Locate the cell with the specified text and output its [x, y] center coordinate. 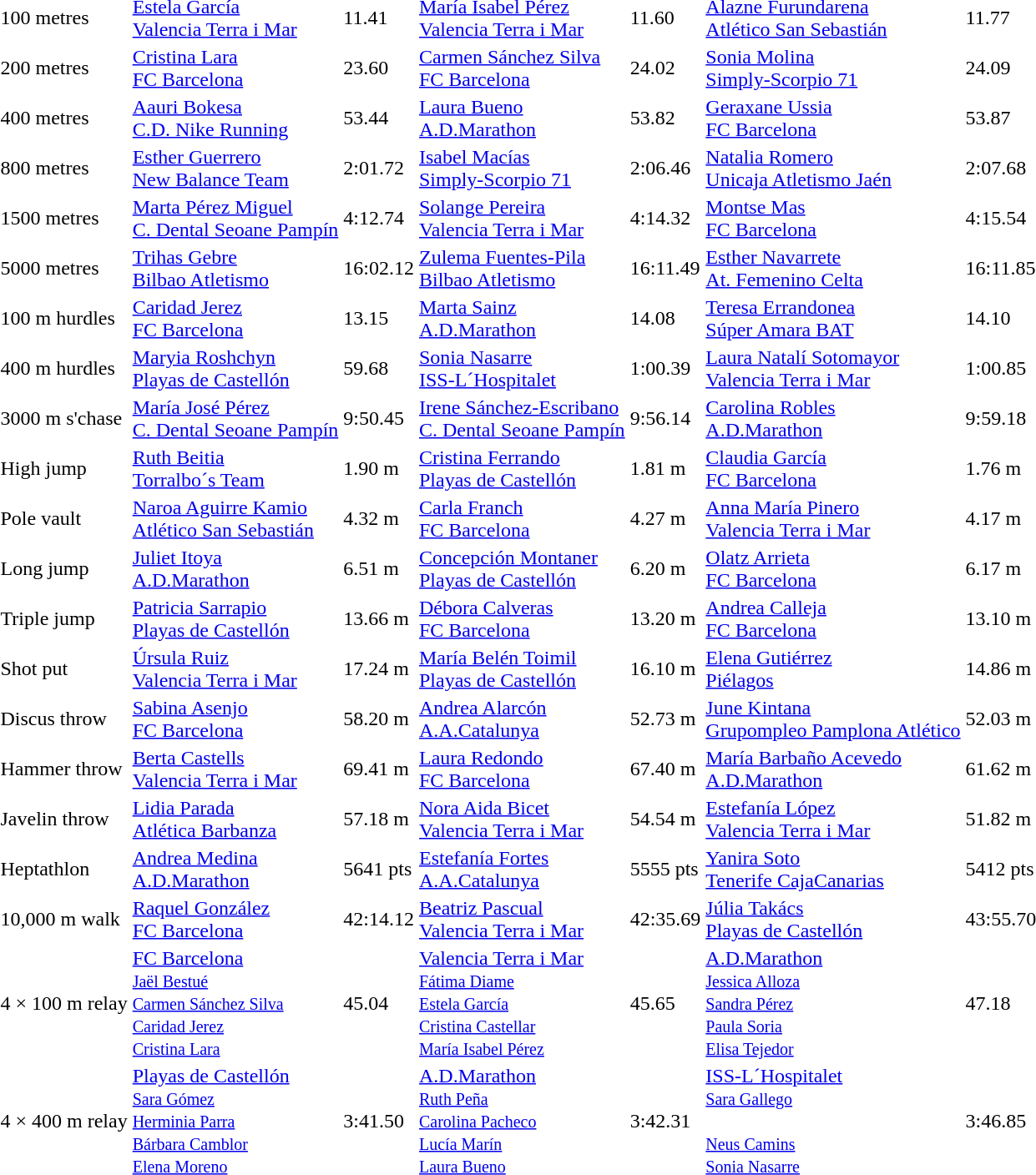
Beatriz PascualValencia Terra i Mar [522, 920]
17.24 m [379, 669]
Cristina FerrandoPlayas de Castellón [522, 469]
Yanira SotoTenerife CajaCanarias [833, 870]
4:14.32 [665, 219]
Solange PereiraValencia Terra i Mar [522, 219]
Caridad JerezFC Barcelona [235, 319]
57.18 m [379, 819]
13.66 m [379, 619]
Claudia GarcíaFC Barcelona [833, 469]
45.04 [379, 1003]
13.20 m [665, 619]
16.10 m [665, 669]
Naroa Aguirre KamioAtlético San Sebastián [235, 519]
16:02.12 [379, 269]
Natalia RomeroUnicaja Atletismo Jaén [833, 169]
Raquel GonzálezFC Barcelona [235, 920]
Estefanía LópezValencia Terra i Mar [833, 819]
1:00.39 [665, 369]
2:01.72 [379, 169]
Juliet ItoyaA.D.Marathon [235, 569]
53.44 [379, 119]
9:56.14 [665, 419]
Úrsula RuizValencia Terra i Mar [235, 669]
Marta SainzA.D.Marathon [522, 319]
2:06.46 [665, 169]
42:14.12 [379, 920]
Concepción MontanerPlayas de Castellón [522, 569]
16:11.49 [665, 269]
Olatz ArrietaFC Barcelona [833, 569]
Estefanía FortesA.A.Catalunya [522, 870]
Berta CastellsValencia Terra i Mar [235, 769]
6.51 m [379, 569]
Elena GutiérrezPiélagos [833, 669]
Lidia ParadaAtlética Barbanza [235, 819]
58.20 m [379, 719]
1.90 m [379, 469]
Teresa ErrandoneaSúper Amara BAT [833, 319]
June KintanaGrupompleo Pamplona Atlético [833, 719]
Valencia Terra i MarFátima DiameEstela GarcíaCristina CastellarMaría Isabel Pérez [522, 1003]
Aauri BokesaC.D. Nike Running [235, 119]
Andrea AlarcónA.A.Catalunya [522, 719]
Patricia SarrapioPlayas de Castellón [235, 619]
Cristina LaraFC Barcelona [235, 68]
13.15 [379, 319]
67.40 m [665, 769]
Irene Sánchez-EscribanoC. Dental Seoane Pampín [522, 419]
14.08 [665, 319]
5641 pts [379, 870]
6.20 m [665, 569]
1.81 m [665, 469]
Andrea CallejaFC Barcelona [833, 619]
Débora CalverasFC Barcelona [522, 619]
FC BarcelonaJaël BestuéCarmen Sánchez SilvaCaridad JerezCristina Lara [235, 1003]
Carla FranchFC Barcelona [522, 519]
4:12.74 [379, 219]
Montse MasFC Barcelona [833, 219]
45.65 [665, 1003]
54.54 m [665, 819]
María José PérezC. Dental Seoane Pampín [235, 419]
Geraxane UssiaFC Barcelona [833, 119]
59.68 [379, 369]
Sonia MolinaSimply-Scorpio 71 [833, 68]
Isabel MacíasSimply-Scorpio 71 [522, 169]
Carolina RoblesA.D.Marathon [833, 419]
Esther NavarreteAt. Femenino Celta [833, 269]
Júlia TakácsPlayas de Castellón [833, 920]
Marta Pérez MiguelC. Dental Seoane Pampín [235, 219]
Laura RedondoFC Barcelona [522, 769]
5555 pts [665, 870]
53.82 [665, 119]
Nora Aida BicetValencia Terra i Mar [522, 819]
24.02 [665, 68]
Anna María PineroValencia Terra i Mar [833, 519]
María Barbaño AcevedoA.D.Marathon [833, 769]
Trihas GebreBilbao Atletismo [235, 269]
4.27 m [665, 519]
Maryia RoshchynPlayas de Castellón [235, 369]
María Belén ToimilPlayas de Castellón [522, 669]
Andrea MedinaA.D.Marathon [235, 870]
9:50.45 [379, 419]
Sonia NasarreISS-L´Hospitalet [522, 369]
4.32 m [379, 519]
Esther GuerreroNew Balance Team [235, 169]
Ruth BeitiaTorralbo´s Team [235, 469]
Laura Natalí SotomayorValencia Terra i Mar [833, 369]
Zulema Fuentes-PilaBilbao Atletismo [522, 269]
Carmen Sánchez SilvaFC Barcelona [522, 68]
Sabina AsenjoFC Barcelona [235, 719]
23.60 [379, 68]
A.D.MarathonJessica AllozaSandra PérezPaula SoriaElisa Tejedor [833, 1003]
42:35.69 [665, 920]
52.73 m [665, 719]
69.41 m [379, 769]
Laura BuenoA.D.Marathon [522, 119]
